Extract the [X, Y] coordinate from the center of the cell holding the provided text.  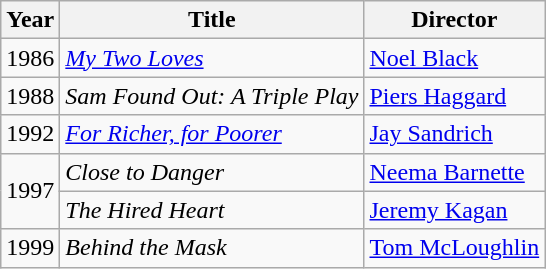
Piers Haggard [454, 96]
1992 [30, 134]
Title [212, 20]
Neema Barnette [454, 172]
Behind the Mask [212, 248]
1997 [30, 191]
Jeremy Kagan [454, 210]
Noel Black [454, 58]
For Richer, for Poorer [212, 134]
1988 [30, 96]
Sam Found Out: A Triple Play [212, 96]
1986 [30, 58]
Year [30, 20]
1999 [30, 248]
Close to Danger [212, 172]
My Two Loves [212, 58]
Jay Sandrich [454, 134]
The Hired Heart [212, 210]
Director [454, 20]
Tom McLoughlin [454, 248]
